Scan for the cell matching the given text and deliver its (x, y) coordinate at center. 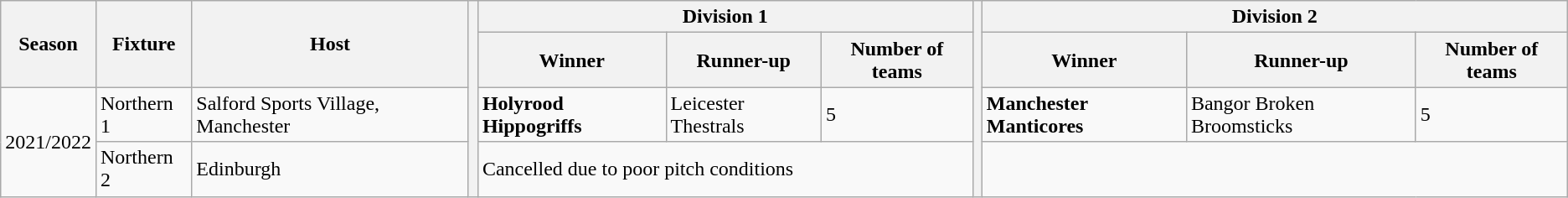
Host (330, 44)
Fixture (143, 44)
Salford Sports Village, Manchester (330, 114)
Leicester Thestrals (744, 114)
Bangor Broken Broomsticks (1301, 114)
Manchester Manticores (1084, 114)
Edinburgh (330, 169)
Northern 2 (143, 169)
Holyrood Hippogriffs (571, 114)
Season (49, 44)
Northern 1 (143, 114)
Division 1 (725, 17)
Cancelled due to poor pitch conditions (725, 169)
Division 2 (1275, 17)
2021/2022 (49, 142)
